Find where the given text appears and provide that cell's center as [X, Y] coordinate. 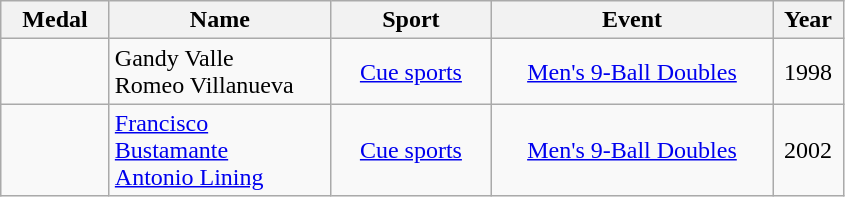
2002 [808, 150]
Name [220, 20]
Year [808, 20]
Event [632, 20]
Gandy ValleRomeo Villanueva [220, 72]
Medal [56, 20]
Francisco BustamanteAntonio Lining [220, 150]
Sport [410, 20]
1998 [808, 72]
